Determine the [x, y] coordinate at the center of the cell enclosing the given text.  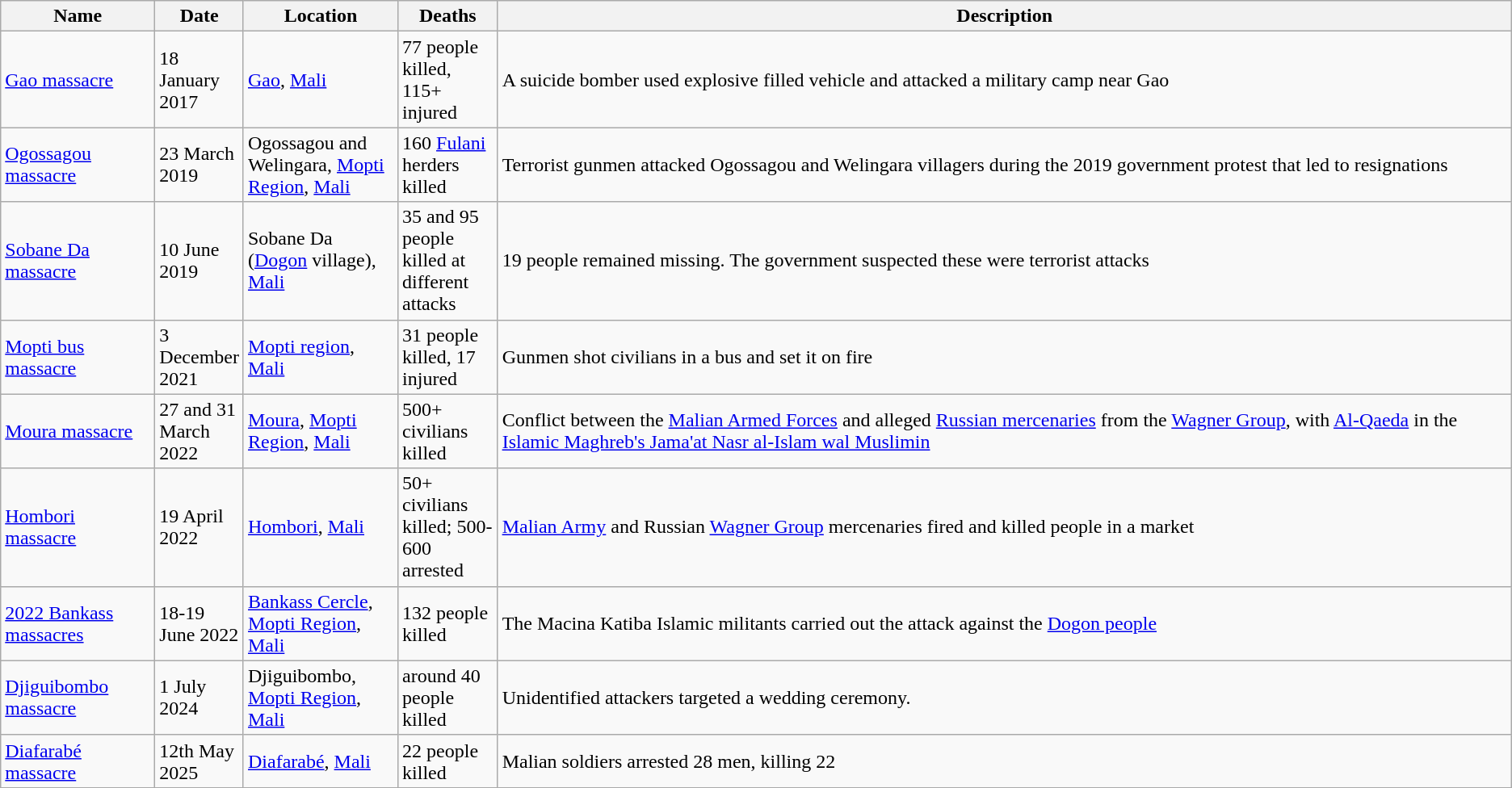
Date [199, 16]
132 people killed [448, 623]
The Macina Katiba Islamic militants carried out the attack against the Dogon people [1005, 623]
50+ civilians killed; 500-600 arrested [448, 527]
Description [1005, 16]
Gao, Mali [320, 79]
Sobane Da (Dogon village), Mali [320, 261]
Name [78, 16]
19 people remained missing. The government suspected these were terrorist attacks [1005, 261]
Mopti region, Mali [320, 357]
18 January 2017 [199, 79]
Ogossagou massacre [78, 165]
Gunmen shot civilians in a bus and set it on fire [1005, 357]
Malian soldiers arrested 28 men, killing 22 [1005, 761]
A suicide bomber used explosive filled vehicle and attacked a military camp near Gao [1005, 79]
Hombori massacre [78, 527]
Location [320, 16]
Mopti bus massacre [78, 357]
3 December 2021 [199, 357]
Terrorist gunmen attacked Ogossagou and Welingara villagers during the 2019 government protest that led to resignations [1005, 165]
Diafarabé massacre [78, 761]
Diafarabé, Mali [320, 761]
35 and 95 people killed at different attacks [448, 261]
Moura massacre [78, 431]
Deaths [448, 16]
Malian Army and Russian Wagner Group mercenaries fired and killed people in a market [1005, 527]
18-19 June 2022 [199, 623]
10 June 2019 [199, 261]
160 Fulani herders killed [448, 165]
around 40 people killed [448, 698]
27 and 31 March 2022 [199, 431]
Sobane Da massacre [78, 261]
Bankass Cercle, Mopti Region, Mali [320, 623]
Moura, Mopti Region, Mali [320, 431]
23 March 2019 [199, 165]
2022 Bankass massacres [78, 623]
Gao massacre [78, 79]
31 people killed, 17 injured [448, 357]
500+ civilians killed [448, 431]
19 April 2022 [199, 527]
Ogossagou and Welingara, Mopti Region, Mali [320, 165]
12th May 2025 [199, 761]
Hombori, Mali [320, 527]
Unidentified attackers targeted a wedding ceremony. [1005, 698]
22 people killed [448, 761]
Djiguibombo massacre [78, 698]
77 people killed, 115+ injured [448, 79]
Djiguibombo, Mopti Region, Mali [320, 698]
1 July 2024 [199, 698]
